Provide the (x, y) coordinate of the cell's center where the given text is located.  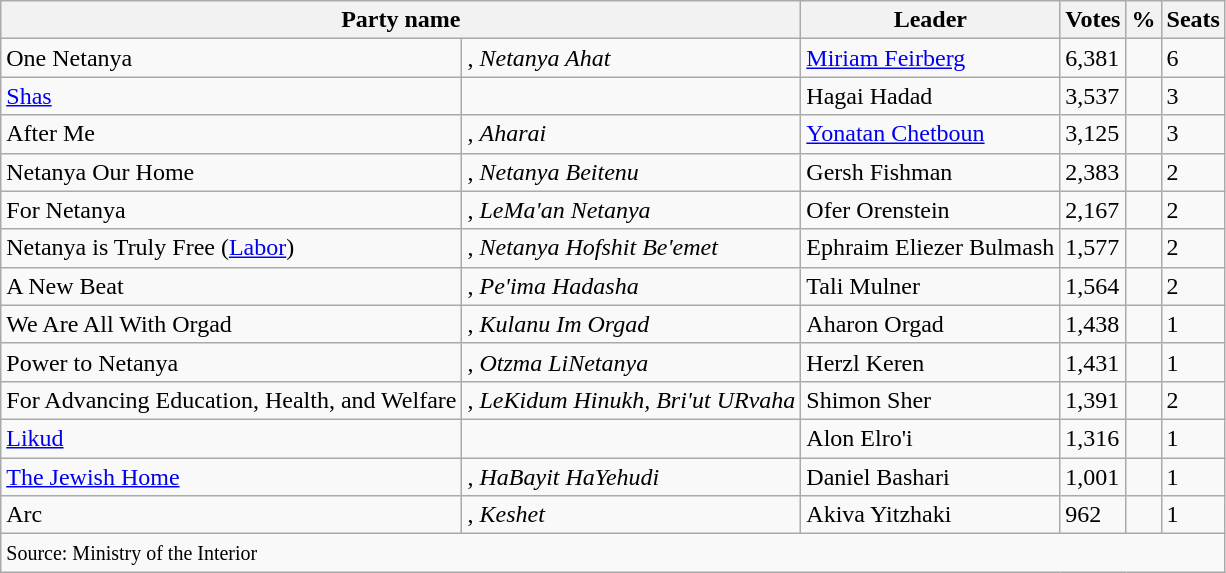
We Are All With Orgad (232, 324)
Arc (232, 515)
3,125 (1093, 134)
Alon Elro'i (930, 438)
Miriam Feirberg (930, 58)
Hagai Hadad (930, 96)
% (1144, 20)
For Netanya (232, 210)
Akiva Yitzhaki (930, 515)
Ofer Orenstein (930, 210)
6,381 (1093, 58)
Leader (930, 20)
, LeMa'an Netanya (632, 210)
Aharon Orgad (930, 324)
, Kulanu Im Orgad (632, 324)
Netanya is Truly Free (Labor) (232, 248)
Gersh Fishman (930, 172)
The Jewish Home (232, 477)
Herzl Keren (930, 362)
962 (1093, 515)
, Pe'ima Hadasha (632, 286)
Tali Mulner (930, 286)
One Netanya (232, 58)
, LeKidum Hinukh, Bri'ut URvaha (632, 400)
Source: Ministry of the Interior (614, 553)
2,383 (1093, 172)
1,316 (1093, 438)
Yonatan Chetboun (930, 134)
, Otzma LiNetanya (632, 362)
After Me (232, 134)
For Advancing Education, Health, and Welfare (232, 400)
, Netanya Beitenu (632, 172)
1,431 (1093, 362)
1,438 (1093, 324)
1,564 (1093, 286)
Ephraim Eliezer Bulmash (930, 248)
Shimon Sher (930, 400)
, Aharai (632, 134)
Seats (1193, 20)
, Netanya Ahat (632, 58)
2,167 (1093, 210)
3,537 (1093, 96)
, Netanya Hofshit Be'emet (632, 248)
6 (1193, 58)
Party name (401, 20)
, Keshet (632, 515)
Netanya Our Home (232, 172)
, HaBayit HaYehudi (632, 477)
1,391 (1093, 400)
A New Beat (232, 286)
Daniel Bashari (930, 477)
Shas (232, 96)
Power to Netanya (232, 362)
Votes (1093, 20)
Likud (232, 438)
1,577 (1093, 248)
1,001 (1093, 477)
